Find where the given text appears and provide that cell's center as [x, y] coordinate. 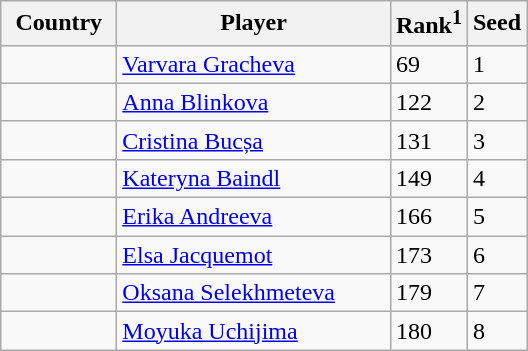
166 [428, 217]
Cristina Bucșa [254, 140]
179 [428, 293]
173 [428, 255]
Elsa Jacquemot [254, 255]
Rank1 [428, 24]
7 [496, 293]
3 [496, 140]
1 [496, 64]
Erika Andreeva [254, 217]
Anna Blinkova [254, 102]
180 [428, 331]
122 [428, 102]
Moyuka Uchijima [254, 331]
69 [428, 64]
131 [428, 140]
149 [428, 178]
5 [496, 217]
Kateryna Baindl [254, 178]
Varvara Gracheva [254, 64]
Country [59, 24]
Player [254, 24]
6 [496, 255]
Oksana Selekhmeteva [254, 293]
8 [496, 331]
2 [496, 102]
Seed [496, 24]
4 [496, 178]
